From the cell containing the given text, extract its center point as [x, y] coordinate. 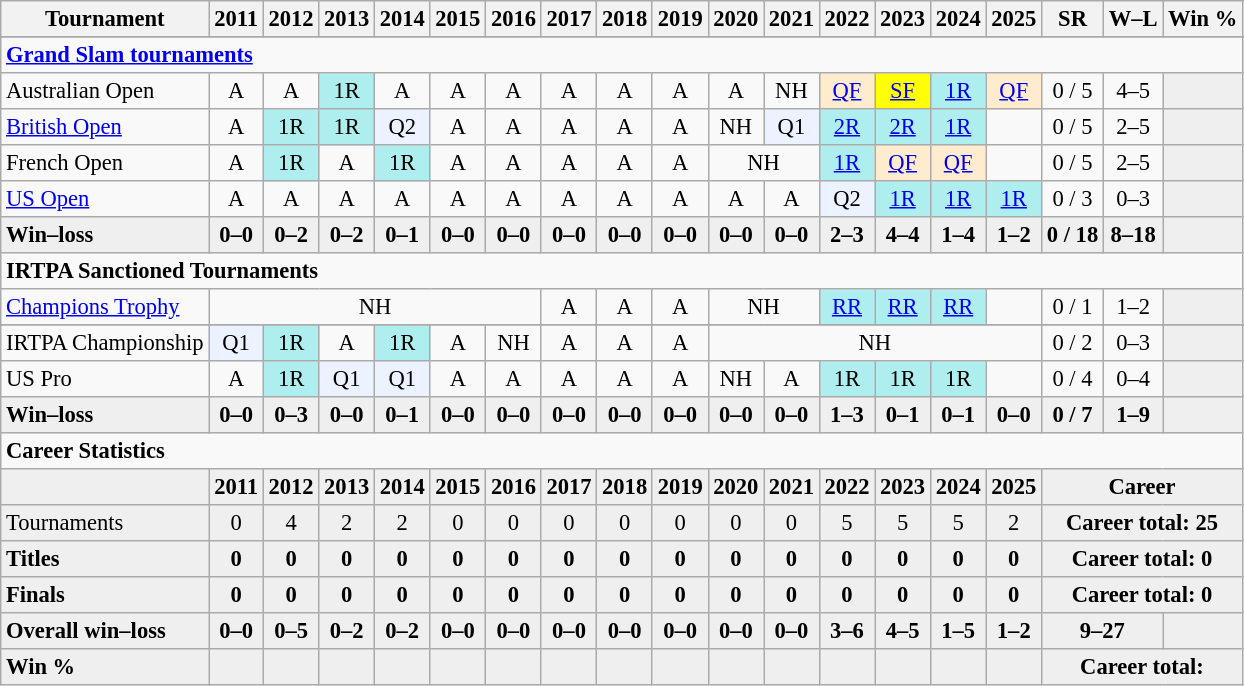
Australian Open [105, 91]
1–3 [847, 415]
Career Statistics [622, 451]
0 / 18 [1073, 235]
Titles [105, 559]
British Open [105, 127]
0–5 [291, 631]
French Open [105, 163]
1–5 [958, 631]
Tournament [105, 19]
W–L [1132, 19]
Career total: [1142, 667]
Finals [105, 595]
8–18 [1132, 235]
2–3 [847, 235]
0 / 3 [1073, 199]
US Pro [105, 379]
0 / 1 [1073, 307]
Career [1142, 487]
IRTPA Sanctioned Tournaments [622, 271]
0 / 4 [1073, 379]
Tournaments [105, 523]
Grand Slam tournaments [622, 55]
0 / 7 [1073, 415]
SR [1073, 19]
Career total: 25 [1142, 523]
1–4 [958, 235]
IRTPA Championship [105, 343]
4–4 [903, 235]
Overall win–loss [105, 631]
1–9 [1132, 415]
4 [291, 523]
0–4 [1132, 379]
US Open [105, 199]
9–27 [1102, 631]
SF [903, 91]
3–6 [847, 631]
Champions Trophy [105, 307]
0 / 2 [1073, 343]
